Capture the cell that displays the provided text and extract its (x, y) central coordinate. 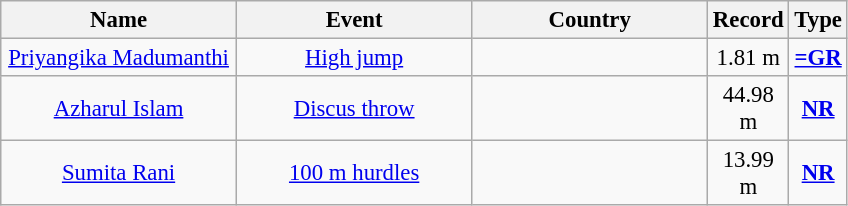
Type (818, 20)
Country (590, 20)
Record (748, 20)
High jump (354, 58)
Discus throw (354, 108)
1.81 m (748, 58)
Event (354, 20)
100 m hurdles (354, 174)
Azharul Islam (119, 108)
Priyangika Madumanthi (119, 58)
44.98 m (748, 108)
13.99 m (748, 174)
Name (119, 20)
Sumita Rani (119, 174)
=GR (818, 58)
